Return the [x, y] coordinate for the center point of the cell that contains the specified text.  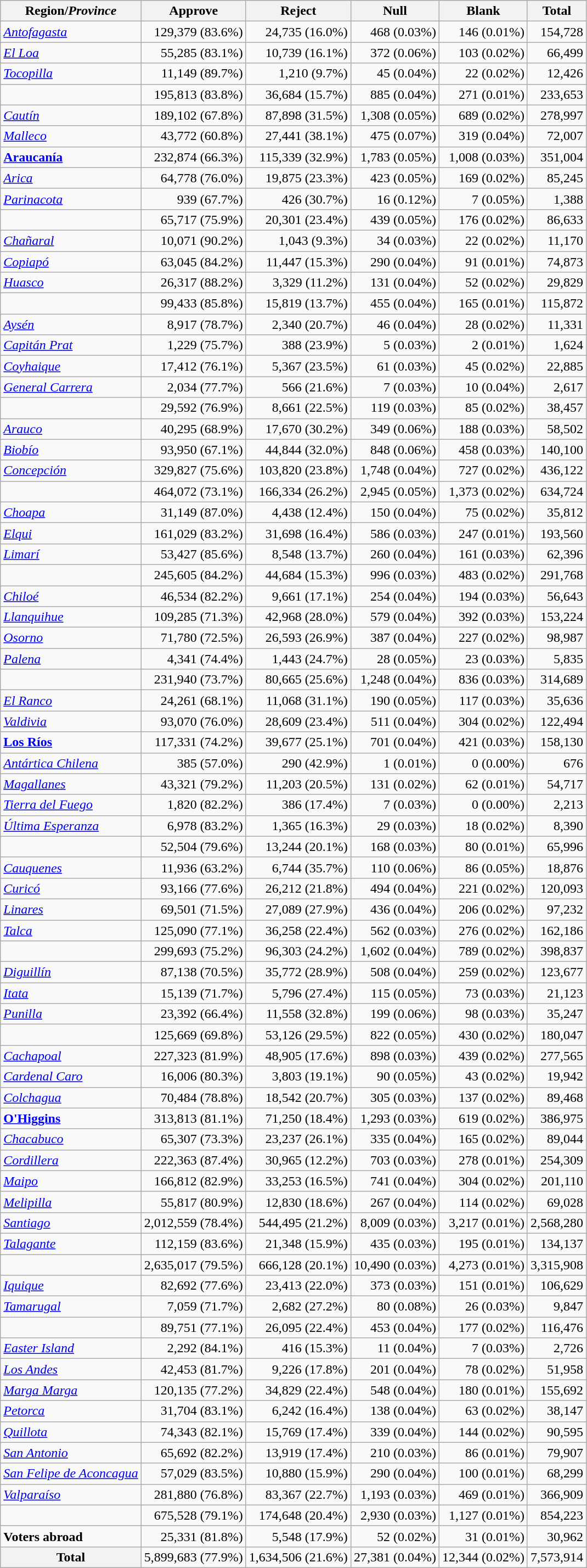
69,501 (71.5%) [193, 909]
106,629 [556, 1286]
34,829 (22.4%) [298, 1390]
65,692 (82.2%) [193, 1453]
Concepción [71, 471]
435 (0.03%) [395, 1244]
562 (0.03%) [395, 931]
Magallanes [71, 784]
19,875 (23.3%) [298, 178]
62 (0.01%) [483, 784]
162,186 [556, 931]
53,126 (29.5%) [298, 1035]
10,739 (16.1%) [298, 53]
Voters abroad [71, 1536]
392 (0.03%) [483, 617]
259 (0.02%) [483, 972]
9,847 [556, 1307]
69,028 [556, 1202]
11,170 [556, 240]
87,138 (70.5%) [193, 972]
166,812 (82.9%) [193, 1181]
291,768 [556, 575]
28 (0.05%) [395, 659]
458 (0.03%) [483, 450]
18,876 [556, 867]
91 (0.01%) [483, 262]
15,819 (13.7%) [298, 304]
366,909 [556, 1494]
619 (0.02%) [483, 1118]
5,548 (17.9%) [298, 1536]
116,476 [556, 1328]
27,089 (27.9%) [298, 909]
21,348 (15.9%) [298, 1244]
56,643 [556, 596]
96,303 (24.2%) [298, 951]
Melipilla [71, 1202]
137 (0.02%) [483, 1097]
483 (0.02%) [483, 575]
436 (0.04%) [395, 909]
10,071 (90.2%) [193, 240]
57,029 (83.5%) [193, 1474]
Copiapó [71, 262]
854,223 [556, 1515]
386,975 [556, 1118]
112,159 (83.6%) [193, 1244]
388 (23.9%) [298, 345]
Itata [71, 993]
68,299 [556, 1474]
11 (0.04%) [395, 1348]
24,735 (16.0%) [298, 32]
885 (0.04%) [395, 94]
43,772 (60.8%) [193, 136]
Araucanía [71, 157]
43 (0.02%) [483, 1077]
86,633 [556, 220]
23,413 (22.0%) [298, 1286]
109,285 (71.3%) [193, 617]
85 (0.02%) [483, 408]
Tamarugal [71, 1307]
98,987 [556, 638]
386 (17.4%) [298, 805]
222,363 (87.4%) [193, 1160]
74,873 [556, 262]
3,315,908 [556, 1264]
7 (0.05%) [483, 199]
319 (0.04%) [483, 136]
O'Higgins [71, 1118]
Chacabuco [71, 1139]
115,872 [556, 304]
996 (0.03%) [395, 575]
1,443 (24.7%) [298, 659]
San Felipe de Aconcagua [71, 1474]
51,958 [556, 1369]
131 (0.04%) [395, 283]
San Antonio [71, 1453]
93,166 (77.6%) [193, 888]
Parinacota [71, 199]
11,936 (63.2%) [193, 867]
387 (0.04%) [395, 638]
23,392 (66.4%) [193, 1014]
66,499 [556, 53]
373 (0.03%) [395, 1286]
Tocopilla [71, 74]
278 (0.01%) [483, 1160]
12,830 (18.6%) [298, 1202]
7,059 (71.7%) [193, 1307]
161 (0.03%) [483, 554]
82,692 (77.6%) [193, 1286]
Colchagua [71, 1097]
Palena [71, 659]
52,504 (79.6%) [193, 847]
122,494 [556, 721]
115 (0.05%) [395, 993]
17,412 (76.1%) [193, 366]
42,453 (81.7%) [193, 1369]
464,072 (73.1%) [193, 491]
Region/Province [71, 11]
430 (0.02%) [483, 1035]
98 (0.03%) [483, 1014]
453 (0.04%) [395, 1328]
675,528 (79.1%) [193, 1515]
12,344 (0.02%) [483, 1557]
35,247 [556, 1014]
75 (0.02%) [483, 512]
97,232 [556, 909]
80 (0.01%) [483, 847]
Malleco [71, 136]
5,899,683 (77.9%) [193, 1557]
138 (0.04%) [395, 1411]
Chiloé [71, 596]
58,502 [556, 429]
Última Esperanza [71, 826]
85,245 [556, 178]
44,684 (15.3%) [298, 575]
26,212 (21.8%) [298, 888]
Coyhaique [71, 366]
9,661 (17.1%) [298, 596]
12,426 [556, 74]
188 (0.03%) [483, 429]
174,648 (20.4%) [298, 1515]
177 (0.02%) [483, 1328]
5,367 (23.5%) [298, 366]
1,293 (0.03%) [395, 1118]
822 (0.05%) [395, 1035]
89,751 (77.1%) [193, 1328]
120,093 [556, 888]
31,698 (16.4%) [298, 533]
Antofagasta [71, 32]
Santiago [71, 1223]
Reject [298, 11]
11,149 (89.7%) [193, 74]
Linares [71, 909]
2,945 (0.05%) [395, 491]
168 (0.03%) [395, 847]
55,285 (83.1%) [193, 53]
90,595 [556, 1432]
789 (0.02%) [483, 951]
86 (0.01%) [483, 1453]
1,373 (0.02%) [483, 491]
26,317 (88.2%) [193, 283]
468 (0.03%) [395, 32]
1,388 [556, 199]
79,907 [556, 1453]
Los Andes [71, 1369]
3,803 (19.1%) [298, 1077]
18,542 (20.7%) [298, 1097]
55,817 (80.9%) [193, 1202]
5,835 [556, 659]
2,292 (84.1%) [193, 1348]
511 (0.04%) [395, 721]
26,095 (22.4%) [298, 1328]
508 (0.04%) [395, 972]
Huasco [71, 283]
586 (0.03%) [395, 533]
566 (21.6%) [298, 387]
86 (0.05%) [483, 867]
63,045 (84.2%) [193, 262]
144 (0.02%) [483, 1432]
46 (0.04%) [395, 324]
El Ranco [71, 701]
119 (0.03%) [395, 408]
17,670 (30.2%) [298, 429]
1,193 (0.03%) [395, 1494]
Cordillera [71, 1160]
5 (0.03%) [395, 345]
4,273 (0.01%) [483, 1264]
78 (0.02%) [483, 1369]
28,609 (23.4%) [298, 721]
99,433 (85.8%) [193, 304]
2,635,017 (79.5%) [193, 1264]
898 (0.03%) [395, 1056]
4,341 (74.4%) [193, 659]
General Carrera [71, 387]
271 (0.01%) [483, 94]
115,339 (32.9%) [298, 157]
385 (57.0%) [193, 763]
Los Ríos [71, 742]
4,438 (12.4%) [298, 512]
Elqui [71, 533]
2,930 (0.03%) [395, 1515]
46,534 (82.2%) [193, 596]
83,367 (22.7%) [298, 1494]
3,329 (11.2%) [298, 283]
Easter Island [71, 1348]
372 (0.06%) [395, 53]
9,226 (17.8%) [298, 1369]
23 (0.03%) [483, 659]
1,308 (0.05%) [395, 115]
1,634,506 (21.6%) [298, 1557]
Chañaral [71, 240]
166,334 (26.2%) [298, 491]
28 (0.02%) [483, 324]
421 (0.03%) [483, 742]
Talca [71, 931]
36,258 (22.4%) [298, 931]
Capitán Prat [71, 345]
11,447 (15.3%) [298, 262]
El Loa [71, 53]
439 (0.02%) [483, 1056]
3,217 (0.01%) [483, 1223]
206 (0.02%) [483, 909]
30,965 (12.2%) [298, 1160]
19,942 [556, 1077]
31,704 (83.1%) [193, 1411]
Cachapoal [71, 1056]
439 (0.05%) [395, 220]
305 (0.03%) [395, 1097]
267 (0.04%) [395, 1202]
329,827 (75.6%) [193, 471]
176 (0.02%) [483, 220]
123,677 [556, 972]
8,390 [556, 826]
349 (0.06%) [395, 429]
117,331 (74.2%) [193, 742]
21,123 [556, 993]
70,484 (78.8%) [193, 1097]
Diguillín [71, 972]
13,244 (20.1%) [298, 847]
Cautín [71, 115]
89,468 [556, 1097]
195,813 (83.8%) [193, 94]
8,917 (78.7%) [193, 324]
43,321 (79.2%) [193, 784]
2,213 [556, 805]
701 (0.04%) [395, 742]
180,047 [556, 1035]
2,617 [556, 387]
48,905 (17.6%) [298, 1056]
93,070 (76.0%) [193, 721]
27,441 (38.1%) [298, 136]
11,203 (20.5%) [298, 784]
Antártica Chilena [71, 763]
848 (0.06%) [395, 450]
38,147 [556, 1411]
227,323 (81.9%) [193, 1056]
25,331 (81.8%) [193, 1536]
2,682 (27.2%) [298, 1307]
11,558 (32.8%) [298, 1014]
1,783 (0.05%) [395, 157]
35,812 [556, 512]
634,724 [556, 491]
254,309 [556, 1160]
189,102 (67.8%) [193, 115]
26 (0.03%) [483, 1307]
54,717 [556, 784]
Petorca [71, 1411]
10,880 (15.9%) [298, 1474]
165 (0.02%) [483, 1139]
727 (0.02%) [483, 471]
Maipo [71, 1181]
836 (0.03%) [483, 680]
276 (0.02%) [483, 931]
245,605 (84.2%) [193, 575]
26,593 (26.9%) [298, 638]
2 (0.01%) [483, 345]
Null [395, 11]
62,396 [556, 554]
34 (0.03%) [395, 240]
Arica [71, 178]
1,248 (0.04%) [395, 680]
29,592 (76.9%) [193, 408]
231,940 (73.7%) [193, 680]
11,068 (31.1%) [298, 701]
80,665 (25.6%) [298, 680]
939 (67.7%) [193, 199]
Llanquihue [71, 617]
Cardenal Caro [71, 1077]
155,692 [556, 1390]
35,772 (28.9%) [298, 972]
1,229 (75.7%) [193, 345]
436,122 [556, 471]
Quillota [71, 1432]
Blank [483, 11]
125,669 (69.8%) [193, 1035]
221 (0.02%) [483, 888]
194 (0.03%) [483, 596]
42,968 (28.0%) [298, 617]
1,820 (82.2%) [193, 805]
232,874 (66.3%) [193, 157]
Punilla [71, 1014]
35,636 [556, 701]
475 (0.07%) [395, 136]
Osorno [71, 638]
22,885 [556, 366]
65,996 [556, 847]
1,210 (9.7%) [298, 74]
103,820 (23.8%) [298, 471]
Aysén [71, 324]
1,127 (0.01%) [483, 1515]
153,224 [556, 617]
10,490 (0.03%) [395, 1264]
2,726 [556, 1348]
61 (0.03%) [395, 366]
80 (0.08%) [395, 1307]
169 (0.02%) [483, 178]
290 (42.9%) [298, 763]
469 (0.01%) [483, 1494]
2,568,280 [556, 1223]
31 (0.01%) [483, 1536]
40,295 (68.9%) [193, 429]
38,457 [556, 408]
16 (0.12%) [395, 199]
33,253 (16.5%) [298, 1181]
131 (0.02%) [395, 784]
73 (0.03%) [483, 993]
190 (0.05%) [395, 701]
63 (0.02%) [483, 1411]
27,381 (0.04%) [395, 1557]
161,029 (83.2%) [193, 533]
158,130 [556, 742]
8,661 (22.5%) [298, 408]
1,624 [556, 345]
15,139 (71.7%) [193, 993]
210 (0.03%) [395, 1453]
65,307 (73.3%) [193, 1139]
16,006 (80.3%) [193, 1077]
Arauco [71, 429]
227 (0.02%) [483, 638]
201 (0.04%) [395, 1369]
201,110 [556, 1181]
15,769 (17.4%) [298, 1432]
703 (0.03%) [395, 1160]
416 (15.3%) [298, 1348]
11,331 [556, 324]
2,034 (77.7%) [193, 387]
2,340 (20.7%) [298, 324]
90 (0.05%) [395, 1077]
30,962 [556, 1536]
398,837 [556, 951]
Approve [193, 11]
Valdivia [71, 721]
1,008 (0.03%) [483, 157]
Valparaíso [71, 1494]
29 (0.03%) [395, 826]
120,135 (77.2%) [193, 1390]
278,997 [556, 115]
45 (0.02%) [483, 366]
195 (0.01%) [483, 1244]
1,365 (16.3%) [298, 826]
548 (0.04%) [395, 1390]
31,149 (87.0%) [193, 512]
134,137 [556, 1244]
24,261 (68.1%) [193, 701]
150 (0.04%) [395, 512]
314,689 [556, 680]
335 (0.04%) [395, 1139]
1 (0.01%) [395, 763]
1,043 (9.3%) [298, 240]
44,844 (32.0%) [298, 450]
Cauquenes [71, 867]
Curicó [71, 888]
193,560 [556, 533]
351,004 [556, 157]
2,012,559 (78.4%) [193, 1223]
299,693 (75.2%) [193, 951]
423 (0.05%) [395, 178]
313,813 (81.1%) [193, 1118]
426 (30.7%) [298, 199]
140,100 [556, 450]
494 (0.04%) [395, 888]
117 (0.03%) [483, 701]
Biobío [71, 450]
71,780 (72.5%) [193, 638]
23,237 (26.1%) [298, 1139]
579 (0.04%) [395, 617]
103 (0.02%) [483, 53]
199 (0.06%) [395, 1014]
676 [556, 763]
Tierra del Fuego [71, 805]
254 (0.04%) [395, 596]
18 (0.02%) [483, 826]
6,744 (35.7%) [298, 867]
64,778 (76.0%) [193, 178]
8,009 (0.03%) [395, 1223]
129,379 (83.6%) [193, 32]
180 (0.01%) [483, 1390]
125,090 (77.1%) [193, 931]
100 (0.01%) [483, 1474]
65,717 (75.9%) [193, 220]
689 (0.02%) [483, 115]
74,343 (82.1%) [193, 1432]
666,128 (20.1%) [298, 1264]
Choapa [71, 512]
93,950 (67.1%) [193, 450]
71,250 (18.4%) [298, 1118]
29,829 [556, 283]
Iquique [71, 1286]
Marga Marga [71, 1390]
89,044 [556, 1139]
233,653 [556, 94]
53,427 (85.6%) [193, 554]
281,880 (76.8%) [193, 1494]
165 (0.01%) [483, 304]
6,978 (83.2%) [193, 826]
277,565 [556, 1056]
10 (0.04%) [483, 387]
36,684 (15.7%) [298, 94]
455 (0.04%) [395, 304]
154,728 [556, 32]
544,495 (21.2%) [298, 1223]
110 (0.06%) [395, 867]
8,548 (13.7%) [298, 554]
1,748 (0.04%) [395, 471]
87,898 (31.5%) [298, 115]
247 (0.01%) [483, 533]
260 (0.04%) [395, 554]
20,301 (23.4%) [298, 220]
5,796 (27.4%) [298, 993]
339 (0.04%) [395, 1432]
Talagante [71, 1244]
741 (0.04%) [395, 1181]
1,602 (0.04%) [395, 951]
72,007 [556, 136]
6,242 (16.4%) [298, 1411]
146 (0.01%) [483, 32]
13,919 (17.4%) [298, 1453]
114 (0.02%) [483, 1202]
151 (0.01%) [483, 1286]
45 (0.04%) [395, 74]
7,573,914 [556, 1557]
Limarí [71, 554]
39,677 (25.1%) [298, 742]
